From the cell containing the given text, extract its center point as [X, Y] coordinate. 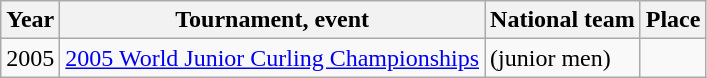
2005 [30, 58]
(junior men) [563, 58]
Year [30, 20]
National team [563, 20]
2005 World Junior Curling Championships [272, 58]
Place [673, 20]
Tournament, event [272, 20]
